Determine the [x, y] coordinate at the center of the cell enclosing the given text.  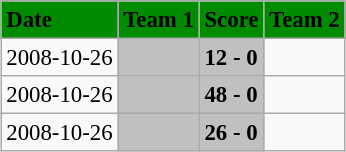
12 - 0 [232, 57]
Date [60, 20]
26 - 0 [232, 133]
Score [232, 20]
Team 2 [304, 20]
Team 1 [158, 20]
48 - 0 [232, 95]
